Scan for the cell matching the given text and deliver its [x, y] coordinate at center. 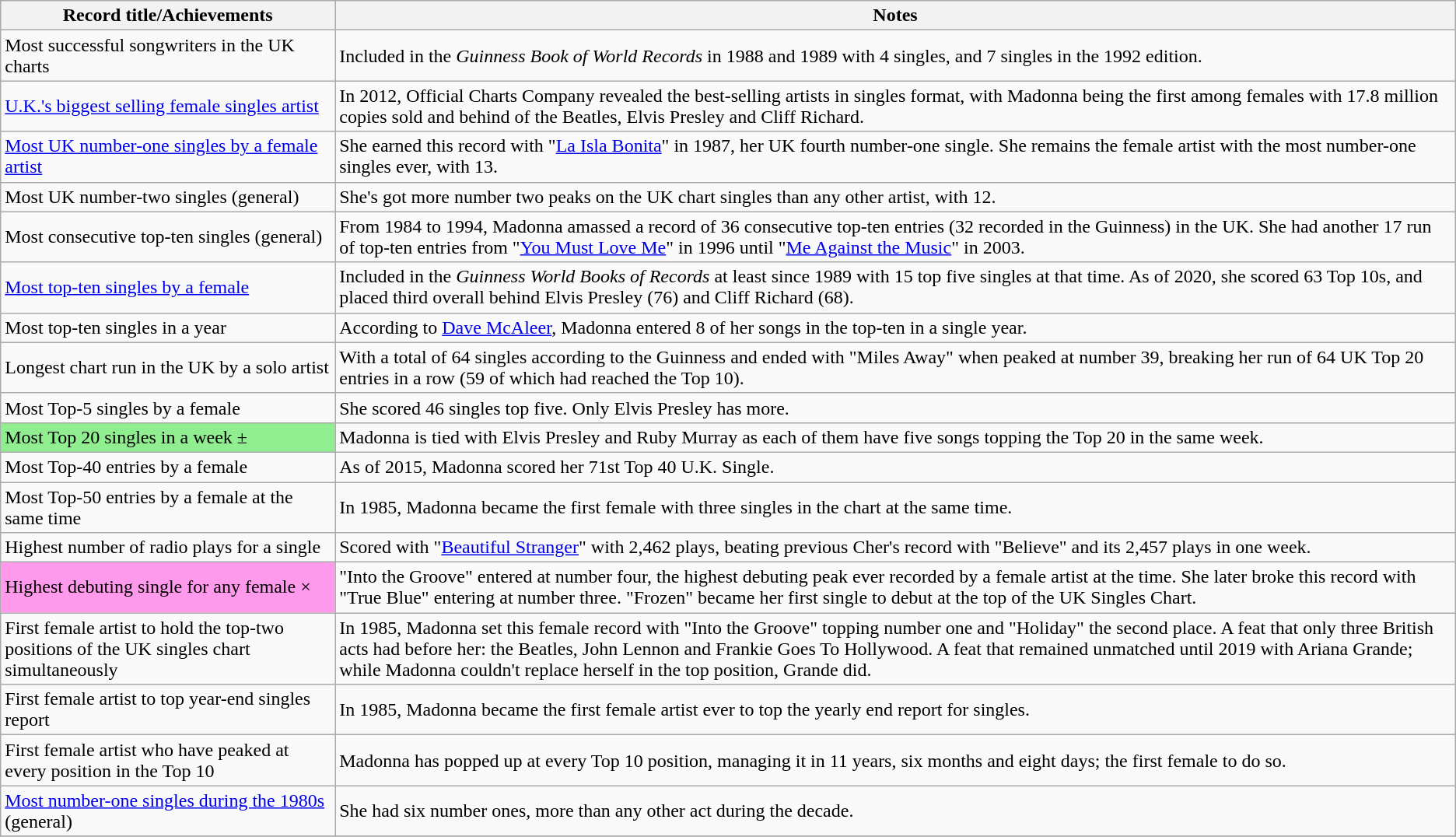
Included in the Guinness Book of World Records in 1988 and 1989 with 4 singles, and 7 singles in the 1992 edition. [896, 56]
U.K.'s biggest selling female singles artist [168, 106]
Notes [896, 16]
Highest debuting single for any female × [168, 588]
First female artist to hold the top-two positions of the UK singles chart simultaneously [168, 649]
Most Top-50 entries by a female at the same time [168, 507]
Most Top 20 singles in a week ± [168, 437]
Most UK number-one singles by a female artist [168, 157]
Highest number of radio plays for a single [168, 548]
First female artist who have peaked at every position in the Top 10 [168, 761]
Most top-ten singles by a female [168, 288]
According to Dave McAleer, Madonna entered 8 of her songs in the top-ten in a single year. [896, 327]
She had six number ones, more than any other act during the decade. [896, 811]
In 1985, Madonna became the first female artist ever to top the yearly end report for singles. [896, 709]
Scored with "Beautiful Stranger" with 2,462 plays, beating previous Cher's record with "Believe" and its 2,457 plays in one week. [896, 548]
Most top-ten singles in a year [168, 327]
Madonna has popped up at every Top 10 position, managing it in 11 years, six months and eight days; the first female to do so. [896, 761]
In 1985, Madonna became the first female with three singles in the chart at the same time. [896, 507]
Most successful songwriters in the UK charts [168, 56]
Most Top-5 singles by a female [168, 408]
Most consecutive top-ten singles (general) [168, 236]
She scored 46 singles top five. Only Elvis Presley has more. [896, 408]
She's got more number two peaks on the UK chart singles than any other artist, with 12. [896, 197]
Most UK number-two singles (general) [168, 197]
Most number-one singles during the 1980s (general) [168, 811]
First female artist to top year-end singles report [168, 709]
Record title/Achievements [168, 16]
As of 2015, Madonna scored her 71st Top 40 U.K. Single. [896, 467]
Madonna is tied with Elvis Presley and Ruby Murray as each of them have five songs topping the Top 20 in the same week. [896, 437]
Most Top-40 entries by a female [168, 467]
Longest chart run in the UK by a solo artist [168, 367]
